Return [X, Y] of the center of cell containing provided text 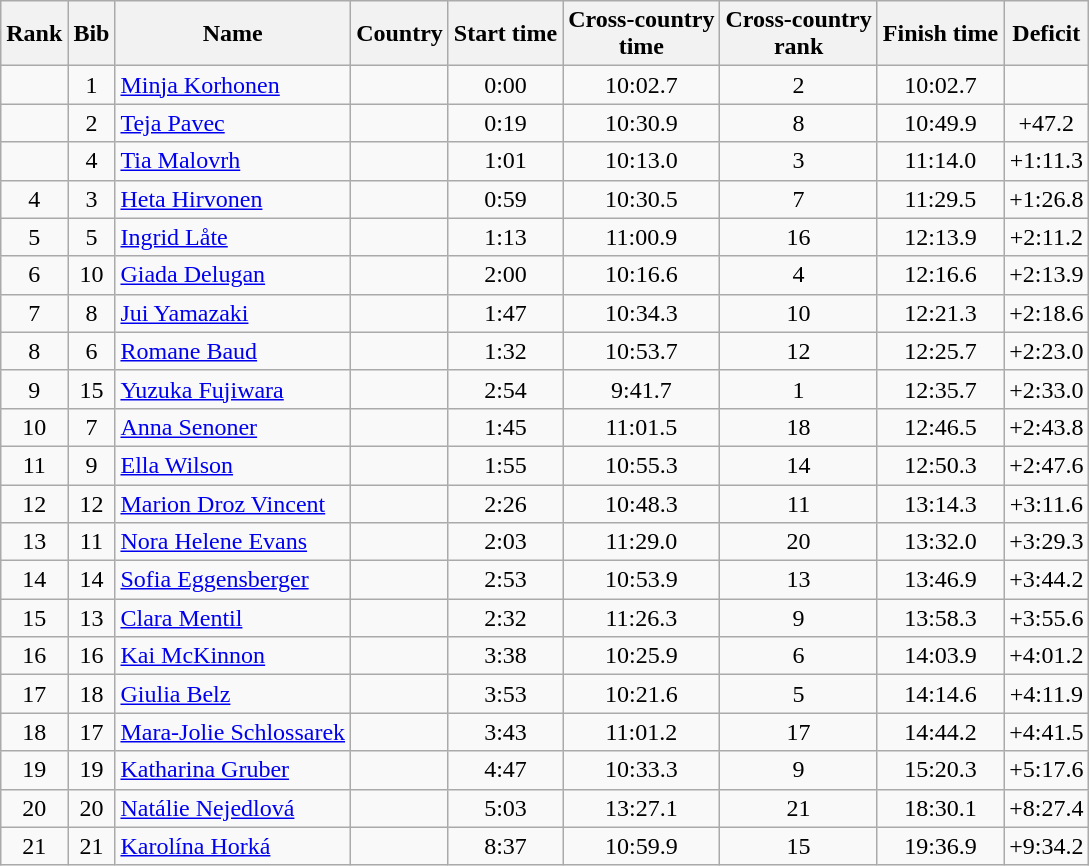
11:01.5 [642, 427]
11:26.3 [642, 618]
Finish time [940, 34]
2:53 [505, 580]
12:16.6 [940, 275]
10:30.9 [642, 123]
2:32 [505, 618]
10:30.5 [642, 199]
Country [400, 34]
13:27.1 [642, 808]
+9:34.2 [1046, 846]
+2:11.2 [1046, 237]
0:19 [505, 123]
1:32 [505, 351]
+8:27.4 [1046, 808]
Clara Mentil [233, 618]
13:14.3 [940, 503]
Deficit [1046, 34]
13:32.0 [940, 542]
10:25.9 [642, 656]
+3:29.3 [1046, 542]
10:21.6 [642, 694]
11:29.0 [642, 542]
+2:47.6 [1046, 465]
10:13.0 [642, 161]
Romane Baud [233, 351]
15:20.3 [940, 770]
Start time [505, 34]
3:43 [505, 732]
10:59.9 [642, 846]
13:58.3 [940, 618]
Giulia Belz [233, 694]
Rank [34, 34]
+2:18.6 [1046, 313]
Minja Korhonen [233, 85]
1:47 [505, 313]
+47.2 [1046, 123]
14:44.2 [940, 732]
5:03 [505, 808]
Sofia Eggensberger [233, 580]
Anna Senoner [233, 427]
+1:11.3 [1046, 161]
11:00.9 [642, 237]
Marion Droz Vincent [233, 503]
Mara-Jolie Schlossarek [233, 732]
Cross-country rank [798, 34]
13:46.9 [940, 580]
Natálie Nejedlová [233, 808]
+2:33.0 [1046, 389]
Tia Malovrh [233, 161]
+4:11.9 [1046, 694]
10:16.6 [642, 275]
Katharina Gruber [233, 770]
0:59 [505, 199]
12:46.5 [940, 427]
Heta Hirvonen [233, 199]
10:53.7 [642, 351]
10:55.3 [642, 465]
10:53.9 [642, 580]
Teja Pavec [233, 123]
Giada Delugan [233, 275]
12:25.7 [940, 351]
+5:17.6 [1046, 770]
+3:55.6 [1046, 618]
Ella Wilson [233, 465]
Name [233, 34]
18:30.1 [940, 808]
8:37 [505, 846]
Bib [92, 34]
4:47 [505, 770]
+2:23.0 [1046, 351]
12:50.3 [940, 465]
0:00 [505, 85]
1:01 [505, 161]
3:38 [505, 656]
14:03.9 [940, 656]
2:00 [505, 275]
+2:13.9 [1046, 275]
9:41.7 [642, 389]
+4:01.2 [1046, 656]
11:29.5 [940, 199]
19:36.9 [940, 846]
3:53 [505, 694]
Jui Yamazaki [233, 313]
2:03 [505, 542]
12:21.3 [940, 313]
Yuzuka Fujiwara [233, 389]
Ingrid Låte [233, 237]
11:01.2 [642, 732]
+3:11.6 [1046, 503]
2:26 [505, 503]
12:13.9 [940, 237]
Cross-countrytime [642, 34]
1:55 [505, 465]
10:49.9 [940, 123]
10:33.3 [642, 770]
2:54 [505, 389]
+1:26.8 [1046, 199]
Kai McKinnon [233, 656]
Karolína Horká [233, 846]
+3:44.2 [1046, 580]
+2:43.8 [1046, 427]
14:14.6 [940, 694]
Nora Helene Evans [233, 542]
10:34.3 [642, 313]
1:13 [505, 237]
+4:41.5 [1046, 732]
11:14.0 [940, 161]
1:45 [505, 427]
10:48.3 [642, 503]
12:35.7 [940, 389]
